From the cell containing the given text, extract its center point as (x, y) coordinate. 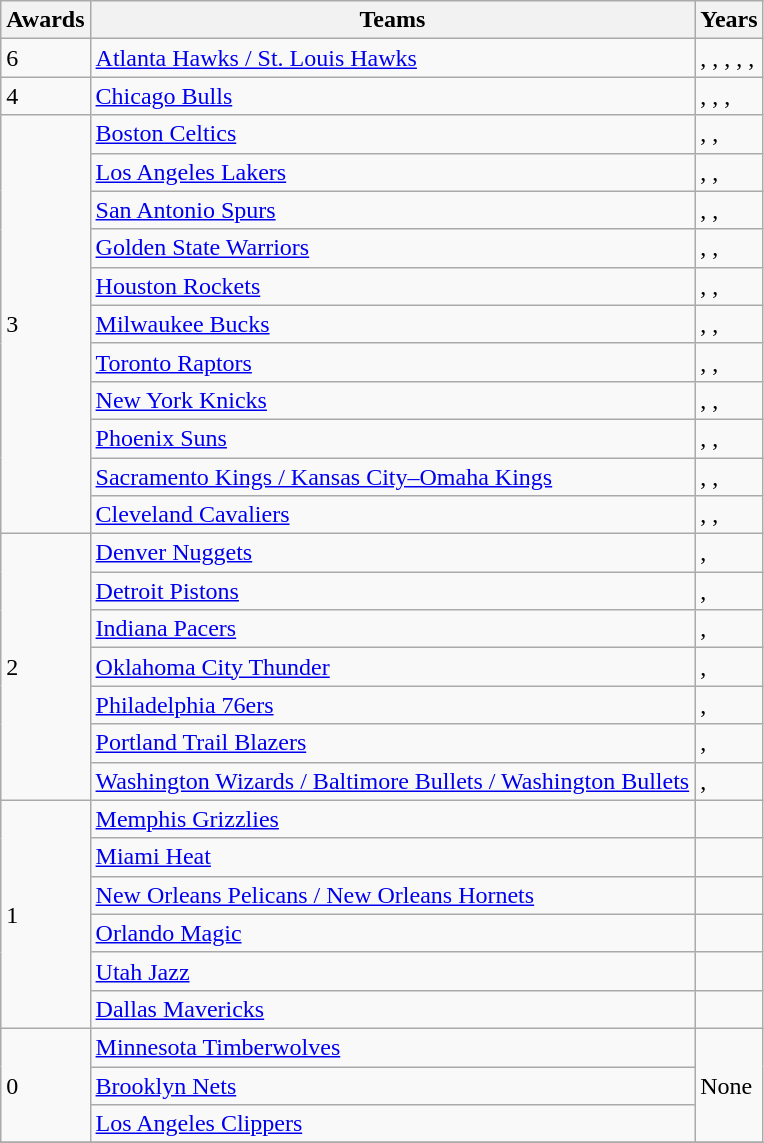
Washington Wizards / Baltimore Bullets / Washington Bullets (392, 781)
Brooklyn Nets (392, 1085)
Phoenix Suns (392, 438)
Cleveland Cavaliers (392, 515)
Sacramento Kings / Kansas City–Omaha Kings (392, 477)
Detroit Pistons (392, 591)
Miami Heat (392, 857)
Philadelphia 76ers (392, 705)
Boston Celtics (392, 134)
San Antonio Spurs (392, 210)
, , , , , (729, 58)
2 (46, 667)
Portland Trail Blazers (392, 743)
4 (46, 96)
Minnesota Timberwolves (392, 1047)
3 (46, 324)
Utah Jazz (392, 971)
Years (729, 20)
Awards (46, 20)
Dallas Mavericks (392, 1009)
Chicago Bulls (392, 96)
Los Angeles Clippers (392, 1124)
New Orleans Pelicans / New Orleans Hornets (392, 895)
1 (46, 914)
Los Angeles Lakers (392, 172)
Denver Nuggets (392, 553)
Orlando Magic (392, 933)
Atlanta Hawks / St. Louis Hawks (392, 58)
New York Knicks (392, 400)
0 (46, 1085)
None (729, 1085)
, , , (729, 96)
Oklahoma City Thunder (392, 667)
Indiana Pacers (392, 629)
Golden State Warriors (392, 248)
6 (46, 58)
Houston Rockets (392, 286)
Teams (392, 20)
Toronto Raptors (392, 362)
Memphis Grizzlies (392, 819)
Milwaukee Bucks (392, 324)
